Pinpoint the cell where the given text exists, returning its [X, Y] midpoint coordinate. 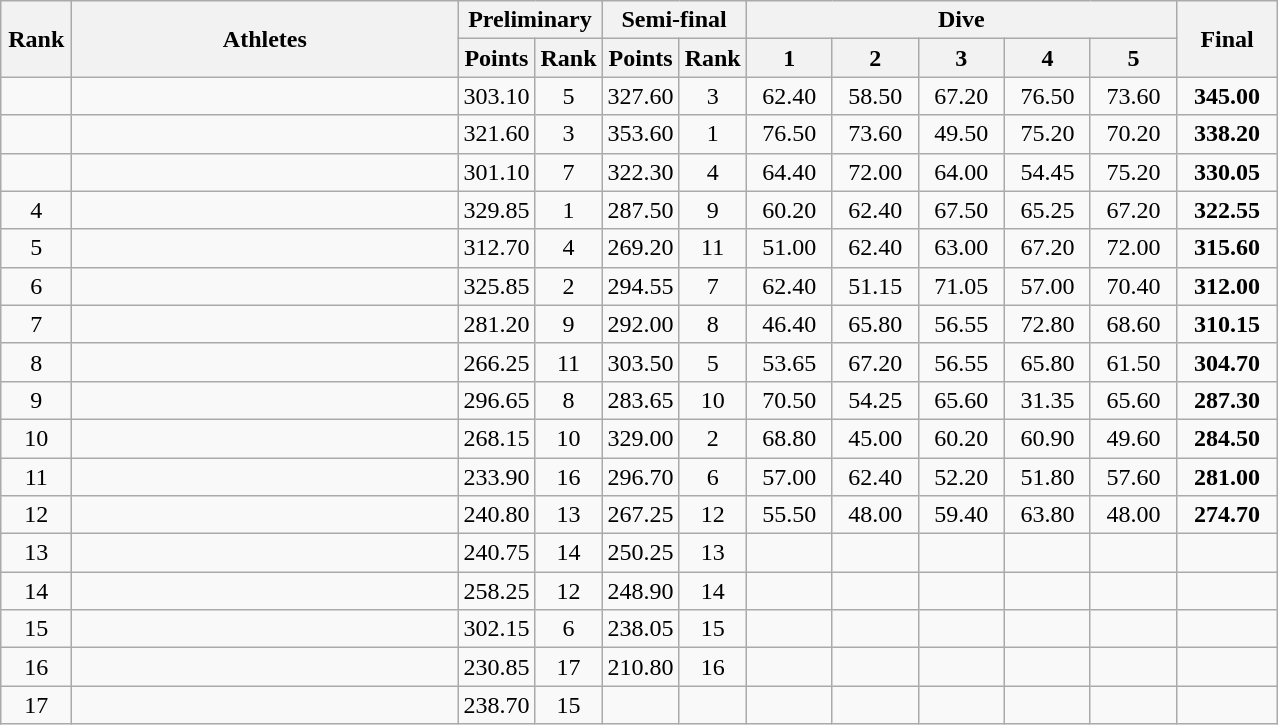
274.70 [1228, 515]
303.10 [496, 96]
250.25 [640, 553]
68.80 [789, 438]
284.50 [1228, 438]
338.20 [1228, 134]
315.60 [1228, 248]
60.90 [1047, 438]
Dive [961, 20]
281.20 [496, 324]
54.45 [1047, 172]
71.05 [961, 286]
296.70 [640, 477]
31.35 [1047, 400]
304.70 [1228, 362]
258.25 [496, 591]
301.10 [496, 172]
248.90 [640, 591]
57.60 [1133, 477]
68.60 [1133, 324]
67.50 [961, 210]
238.05 [640, 629]
267.25 [640, 515]
55.50 [789, 515]
268.15 [496, 438]
49.50 [961, 134]
292.00 [640, 324]
51.80 [1047, 477]
287.30 [1228, 400]
330.05 [1228, 172]
Athletes [265, 39]
70.50 [789, 400]
45.00 [875, 438]
49.60 [1133, 438]
54.25 [875, 400]
302.15 [496, 629]
269.20 [640, 248]
61.50 [1133, 362]
266.25 [496, 362]
63.80 [1047, 515]
287.50 [640, 210]
281.00 [1228, 477]
70.40 [1133, 286]
51.00 [789, 248]
58.50 [875, 96]
327.60 [640, 96]
294.55 [640, 286]
296.65 [496, 400]
230.85 [496, 667]
Final [1228, 39]
329.85 [496, 210]
329.00 [640, 438]
322.55 [1228, 210]
312.00 [1228, 286]
72.80 [1047, 324]
63.00 [961, 248]
65.25 [1047, 210]
52.20 [961, 477]
238.70 [496, 705]
Semi-final [674, 20]
Preliminary [530, 20]
233.90 [496, 477]
310.15 [1228, 324]
240.80 [496, 515]
345.00 [1228, 96]
59.40 [961, 515]
353.60 [640, 134]
64.00 [961, 172]
321.60 [496, 134]
325.85 [496, 286]
70.20 [1133, 134]
53.65 [789, 362]
303.50 [640, 362]
283.65 [640, 400]
322.30 [640, 172]
240.75 [496, 553]
210.80 [640, 667]
64.40 [789, 172]
312.70 [496, 248]
46.40 [789, 324]
51.15 [875, 286]
